Determine the (X, Y) coordinate at the center of the cell enclosing the given text.  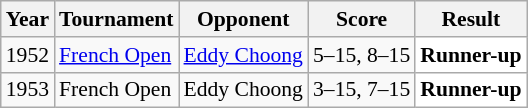
Score (362, 19)
3–15, 7–15 (362, 90)
Opponent (244, 19)
Tournament (116, 19)
Result (470, 19)
1953 (28, 90)
1952 (28, 55)
Year (28, 19)
5–15, 8–15 (362, 55)
